Scan for the cell matching the given text and deliver its (x, y) coordinate at center. 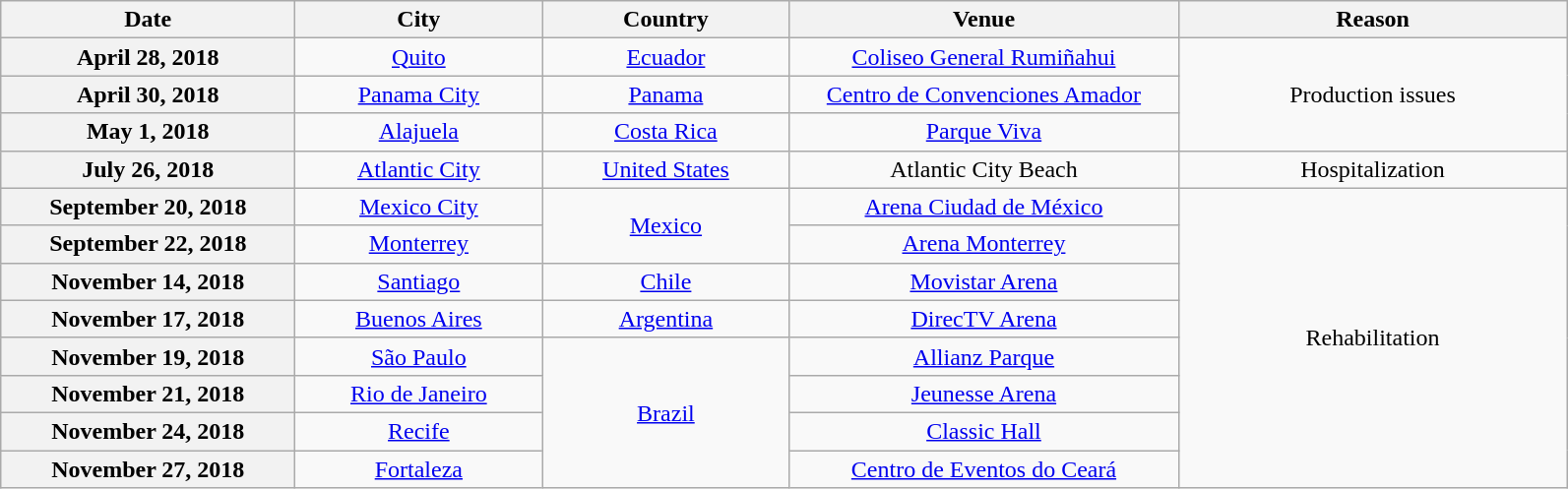
City (419, 20)
April 28, 2018 (148, 57)
Allianz Parque (984, 356)
Movistar Arena (984, 281)
Chile (665, 281)
Coliseo General Rumiñahui (984, 57)
September 22, 2018 (148, 244)
Buenos Aires (419, 319)
November 19, 2018 (148, 356)
November 14, 2018 (148, 281)
Reason (1372, 20)
United States (665, 169)
Panama (665, 94)
Recife (419, 431)
Jeunesse Arena (984, 394)
April 30, 2018 (148, 94)
July 26, 2018 (148, 169)
Costa Rica (665, 132)
Arena Monterrey (984, 244)
Santiago (419, 281)
Production issues (1372, 94)
Argentina (665, 319)
Fortaleza (419, 469)
Venue (984, 20)
Monterrey (419, 244)
Date (148, 20)
Atlantic City (419, 169)
Parque Viva (984, 132)
Brazil (665, 412)
May 1, 2018 (148, 132)
Hospitalization (1372, 169)
Centro de Eventos do Ceará (984, 469)
November 24, 2018 (148, 431)
Mexico City (419, 207)
Rehabilitation (1372, 337)
Quito (419, 57)
Arena Ciudad de México (984, 207)
São Paulo (419, 356)
November 21, 2018 (148, 394)
September 20, 2018 (148, 207)
Mexico (665, 225)
Rio de Janeiro (419, 394)
Country (665, 20)
Classic Hall (984, 431)
November 27, 2018 (148, 469)
Alajuela (419, 132)
Atlantic City Beach (984, 169)
DirecTV Arena (984, 319)
Centro de Convenciones Amador (984, 94)
Panama City (419, 94)
Ecuador (665, 57)
November 17, 2018 (148, 319)
